Find where the given text appears and provide that cell's center as [x, y] coordinate. 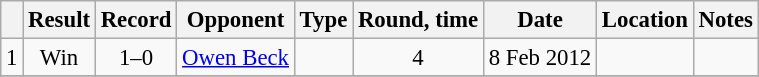
Date [540, 20]
Owen Beck [236, 58]
8 Feb 2012 [540, 58]
1 [12, 58]
1–0 [136, 58]
Opponent [236, 20]
Round, time [418, 20]
4 [418, 58]
Record [136, 20]
Notes [726, 20]
Result [60, 20]
Type [323, 20]
Win [60, 58]
Location [646, 20]
